Search for the cell housing the specified text and yield its (X, Y) center coordinate. 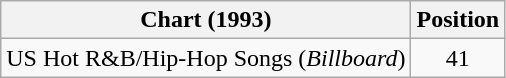
Position (458, 20)
Chart (1993) (206, 20)
41 (458, 58)
US Hot R&B/Hip-Hop Songs (Billboard) (206, 58)
